Return (x, y) of the center of cell containing provided text 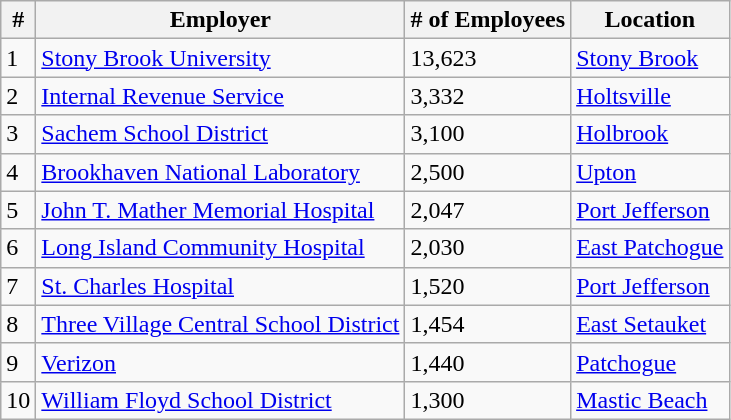
St. Charles Hospital (220, 286)
Internal Revenue Service (220, 96)
1 (18, 58)
Verizon (220, 362)
1,520 (488, 286)
7 (18, 286)
John T. Mather Memorial Hospital (220, 210)
Brookhaven National Laboratory (220, 172)
2 (18, 96)
13,623 (488, 58)
Mastic Beach (650, 400)
Three Village Central School District (220, 324)
1,440 (488, 362)
Upton (650, 172)
3,100 (488, 134)
Stony Brook (650, 58)
East Patchogue (650, 248)
William Floyd School District (220, 400)
Sachem School District (220, 134)
4 (18, 172)
Employer (220, 20)
9 (18, 362)
2,047 (488, 210)
3,332 (488, 96)
Holtsville (650, 96)
3 (18, 134)
East Setauket (650, 324)
8 (18, 324)
2,030 (488, 248)
Holbrook (650, 134)
# (18, 20)
Patchogue (650, 362)
6 (18, 248)
5 (18, 210)
Location (650, 20)
Long Island Community Hospital (220, 248)
2,500 (488, 172)
Stony Brook University (220, 58)
10 (18, 400)
# of Employees (488, 20)
1,300 (488, 400)
1,454 (488, 324)
